Find where the given text appears and provide that cell's center as (X, Y) coordinate. 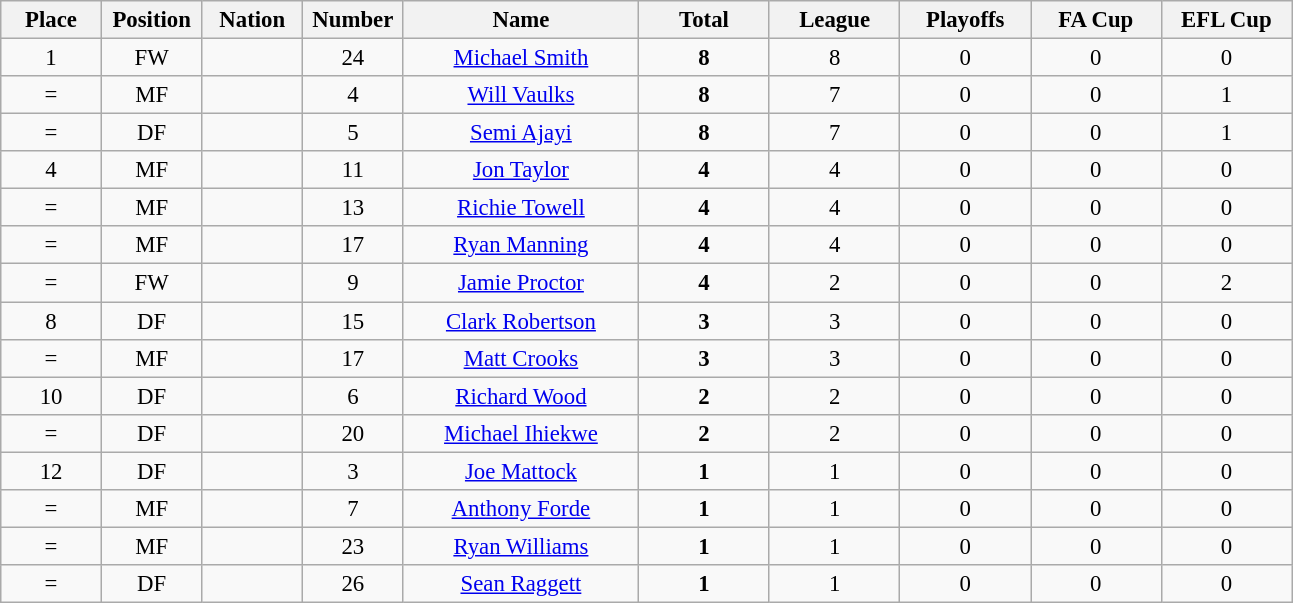
EFL Cup (1226, 20)
Ryan Manning (521, 245)
11 (354, 170)
Sean Raggett (521, 584)
Ryan Williams (521, 546)
10 (52, 396)
20 (354, 433)
Jon Taylor (521, 170)
15 (354, 321)
Michael Ihiekwe (521, 433)
Anthony Forde (521, 509)
Clark Robertson (521, 321)
Joe Mattock (521, 471)
Semi Ajayi (521, 133)
Matt Crooks (521, 358)
23 (354, 546)
24 (354, 58)
League (834, 20)
12 (52, 471)
Number (354, 20)
Will Vaulks (521, 95)
Name (521, 20)
Jamie Proctor (521, 283)
Playoffs (966, 20)
Michael Smith (521, 58)
Richard Wood (521, 396)
Richie Towell (521, 208)
Total (704, 20)
13 (354, 208)
Position (152, 20)
Place (52, 20)
6 (354, 396)
Nation (252, 20)
26 (354, 584)
FA Cup (1096, 20)
5 (354, 133)
9 (354, 283)
